For the text-containing cell, return its midpoint in (x, y) coordinate format. 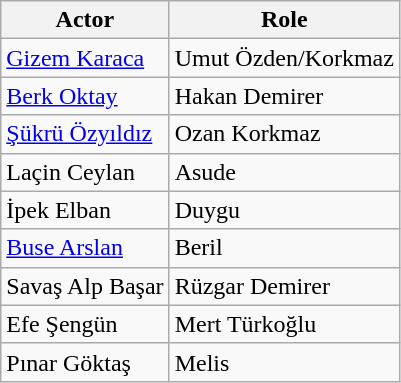
Umut Özden/Korkmaz (284, 58)
Asude (284, 172)
Pınar Göktaş (85, 362)
Efe Şengün (85, 324)
Melis (284, 362)
Şükrü Özyıldız (85, 134)
Duygu (284, 210)
Hakan Demirer (284, 96)
Savaş Alp Başar (85, 286)
Actor (85, 20)
Buse Arslan (85, 248)
Ozan Korkmaz (284, 134)
Gizem Karaca (85, 58)
Laçin Ceylan (85, 172)
Role (284, 20)
Mert Türkoğlu (284, 324)
İpek Elban (85, 210)
Berk Oktay (85, 96)
Beril (284, 248)
Rüzgar Demirer (284, 286)
